Return the [X, Y] coordinate for the center point of the cell that contains the specified text.  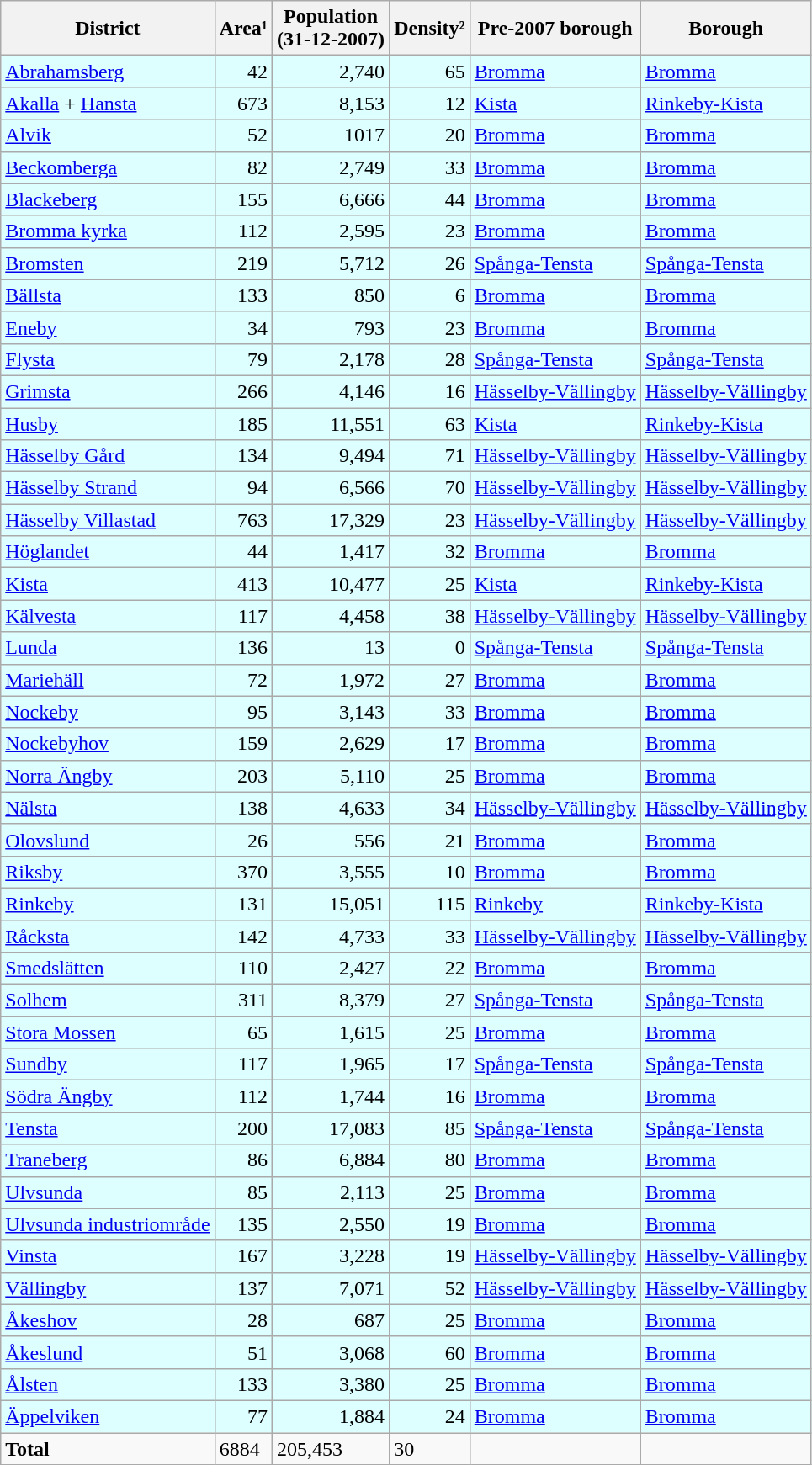
6,566 [332, 488]
131 [243, 904]
94 [243, 488]
District [108, 29]
22 [430, 969]
30 [430, 1448]
1,744 [332, 1096]
Ulvsunda [108, 1192]
200 [243, 1128]
Total [108, 1448]
136 [243, 648]
70 [430, 488]
311 [243, 1001]
6 [430, 295]
Nockeby [108, 712]
Tensta [108, 1128]
110 [243, 969]
2,740 [332, 72]
2,113 [332, 1192]
Beckomberga [108, 167]
9,494 [332, 456]
21 [430, 840]
20 [430, 135]
Eneby [108, 327]
205,453 [332, 1448]
7,071 [332, 1288]
Råcksta [108, 937]
Norra Ängby [108, 776]
6,884 [332, 1160]
Vinsta [108, 1256]
32 [430, 552]
4,458 [332, 616]
159 [243, 744]
Bromma kyrka [108, 231]
2,178 [332, 359]
Lunda [108, 648]
1,615 [332, 1032]
80 [430, 1160]
673 [243, 104]
Ålsten [108, 1384]
Nockebyhov [108, 744]
3,068 [332, 1352]
1,972 [332, 680]
86 [243, 1160]
Borough [725, 29]
Pre-2007 borough [555, 29]
Åkeshov [108, 1320]
8,153 [332, 104]
Density² [430, 29]
17,329 [332, 520]
Riksby [108, 872]
2,595 [332, 231]
Grimsta [108, 391]
Ulvsunda industriområde [108, 1224]
10,477 [332, 584]
79 [243, 359]
72 [243, 680]
Södra Ängby [108, 1096]
219 [243, 263]
Höglandet [108, 552]
1,965 [332, 1064]
60 [430, 1352]
Mariehäll [108, 680]
Åkeslund [108, 1352]
1017 [332, 135]
Husby [108, 423]
Stora Mossen [108, 1032]
266 [243, 391]
0 [430, 648]
Hässelby Gård [108, 456]
3,143 [332, 712]
Blackeberg [108, 199]
5,110 [332, 776]
413 [243, 584]
Äppelviken [108, 1416]
6884 [243, 1448]
2,550 [332, 1224]
82 [243, 167]
137 [243, 1288]
Nälsta [108, 808]
Vällingby [108, 1288]
10 [430, 872]
138 [243, 808]
167 [243, 1256]
Traneberg [108, 1160]
850 [332, 295]
12 [430, 104]
15,051 [332, 904]
Alvik [108, 135]
Area¹ [243, 29]
185 [243, 423]
Solhem [108, 1001]
42 [243, 72]
Akalla + Hansta [108, 104]
1,884 [332, 1416]
5,712 [332, 263]
4,633 [332, 808]
Abrahamsberg [108, 72]
2,427 [332, 969]
4,146 [332, 391]
370 [243, 872]
13 [332, 648]
17,083 [332, 1128]
155 [243, 199]
Flysta [108, 359]
3,555 [332, 872]
2,629 [332, 744]
134 [243, 456]
71 [430, 456]
203 [243, 776]
Hässelby Villastad [108, 520]
Hässelby Strand [108, 488]
51 [243, 1352]
142 [243, 937]
Bromsten [108, 263]
687 [332, 1320]
Kälvesta [108, 616]
6,666 [332, 199]
135 [243, 1224]
77 [243, 1416]
Smedslätten [108, 969]
556 [332, 840]
2,749 [332, 167]
793 [332, 327]
Olovslund [108, 840]
8,379 [332, 1001]
95 [243, 712]
Bällsta [108, 295]
4,733 [332, 937]
3,228 [332, 1256]
24 [430, 1416]
Population(31-12-2007) [332, 29]
Sundby [108, 1064]
63 [430, 423]
11,551 [332, 423]
1,417 [332, 552]
115 [430, 904]
763 [243, 520]
38 [430, 616]
3,380 [332, 1384]
